From the cell containing the given text, extract its center point as [x, y] coordinate. 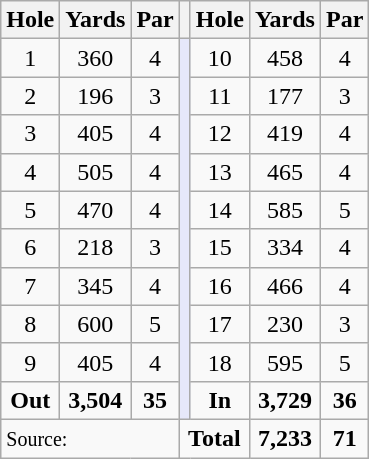
11 [220, 96]
218 [96, 248]
466 [284, 286]
7 [30, 286]
15 [220, 248]
16 [220, 286]
8 [30, 324]
14 [220, 210]
12 [220, 134]
3,504 [96, 400]
6 [30, 248]
465 [284, 172]
7,233 [284, 438]
230 [284, 324]
345 [96, 286]
585 [284, 210]
458 [284, 58]
Total [214, 438]
196 [96, 96]
17 [220, 324]
177 [284, 96]
595 [284, 362]
334 [284, 248]
2 [30, 96]
10 [220, 58]
In [220, 400]
419 [284, 134]
360 [96, 58]
18 [220, 362]
470 [96, 210]
36 [344, 400]
71 [344, 438]
13 [220, 172]
Out [30, 400]
Source: [90, 438]
1 [30, 58]
3,729 [284, 400]
600 [96, 324]
9 [30, 362]
35 [155, 400]
505 [96, 172]
